Detect which cell encompasses the target text, then output its [X, Y] center coordinate. 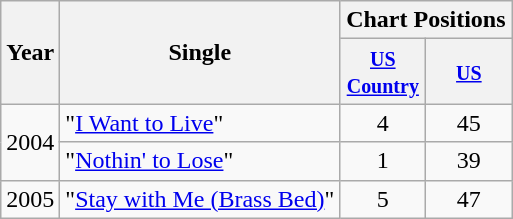
2004 [30, 142]
Chart Positions [426, 20]
"I Want to Live" [200, 123]
US [469, 72]
Year [30, 52]
4 [383, 123]
US Country [383, 72]
Single [200, 52]
1 [383, 161]
2005 [30, 199]
39 [469, 161]
"Stay with Me (Brass Bed)" [200, 199]
45 [469, 123]
"Nothin' to Lose" [200, 161]
5 [383, 199]
47 [469, 199]
